Locate the cell with the specified text and output its (X, Y) center coordinate. 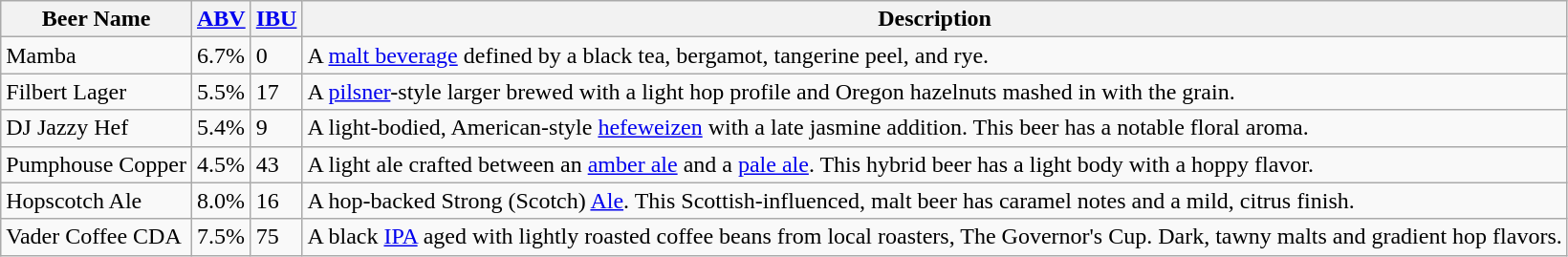
75 (276, 237)
Vader Coffee CDA (97, 237)
0 (276, 55)
4.5% (221, 164)
A light ale crafted between an amber ale and a pale ale. This hybrid beer has a light body with a hoppy flavor. (935, 164)
Pumphouse Copper (97, 164)
43 (276, 164)
Filbert Lager (97, 92)
16 (276, 201)
A pilsner-style larger brewed with a light hop profile and Oregon hazelnuts mashed in with the grain. (935, 92)
7.5% (221, 237)
Beer Name (97, 19)
ABV (221, 19)
5.5% (221, 92)
Description (935, 19)
A light-bodied, American-style hefeweizen with a late jasmine addition. This beer has a notable floral aroma. (935, 128)
IBU (276, 19)
Hopscotch Ale (97, 201)
8.0% (221, 201)
A black IPA aged with lightly roasted coffee beans from local roasters, The Governor's Cup. Dark, tawny malts and gradient hop flavors. (935, 237)
17 (276, 92)
A malt beverage defined by a black tea, bergamot, tangerine peel, and rye. (935, 55)
6.7% (221, 55)
DJ Jazzy Hef (97, 128)
9 (276, 128)
Mamba (97, 55)
5.4% (221, 128)
A hop-backed Strong (Scotch) Ale. This Scottish-influenced, malt beer has caramel notes and a mild, citrus finish. (935, 201)
